Determine the [x, y] coordinate at the center of the cell enclosing the given text.  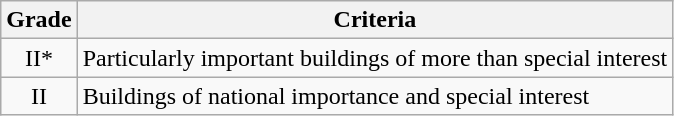
Buildings of national importance and special interest [375, 96]
II [39, 96]
Grade [39, 20]
Particularly important buildings of more than special interest [375, 58]
II* [39, 58]
Criteria [375, 20]
